From the cell containing the given text, extract its center point as [x, y] coordinate. 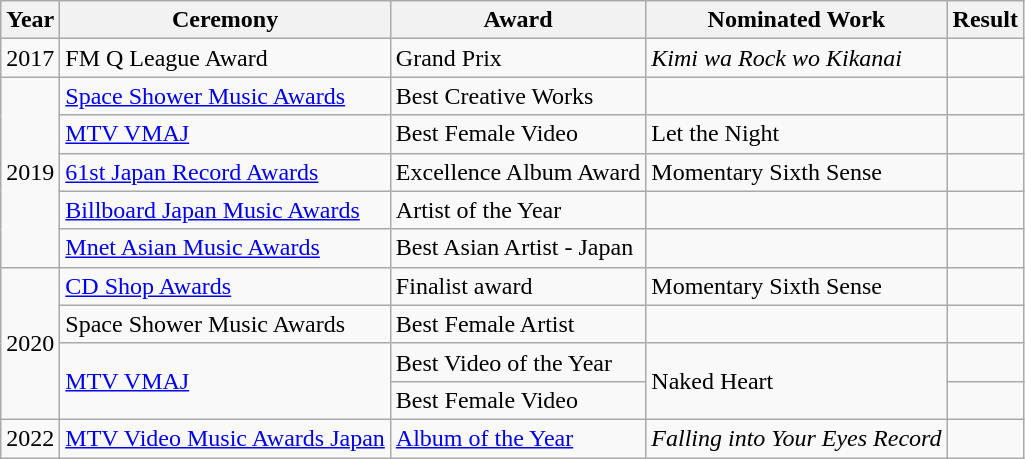
Grand Prix [518, 58]
2019 [30, 172]
Year [30, 20]
Excellence Album Award [518, 172]
Kimi wa Rock wo Kikanai [796, 58]
CD Shop Awards [226, 286]
Artist of the Year [518, 210]
Finalist award [518, 286]
Let the Night [796, 134]
Falling into Your Eyes Record [796, 438]
Best Asian Artist - Japan [518, 248]
Best Video of the Year [518, 362]
Naked Heart [796, 381]
2017 [30, 58]
Ceremony [226, 20]
Billboard Japan Music Awards [226, 210]
FM Q League Award [226, 58]
Award [518, 20]
Nominated Work [796, 20]
Mnet Asian Music Awards [226, 248]
Album of the Year [518, 438]
Best Creative Works [518, 96]
Best Female Artist [518, 324]
MTV Video Music Awards Japan [226, 438]
61st Japan Record Awards [226, 172]
2022 [30, 438]
2020 [30, 343]
Result [985, 20]
